Find where the given text appears and provide that cell's center as [X, Y] coordinate. 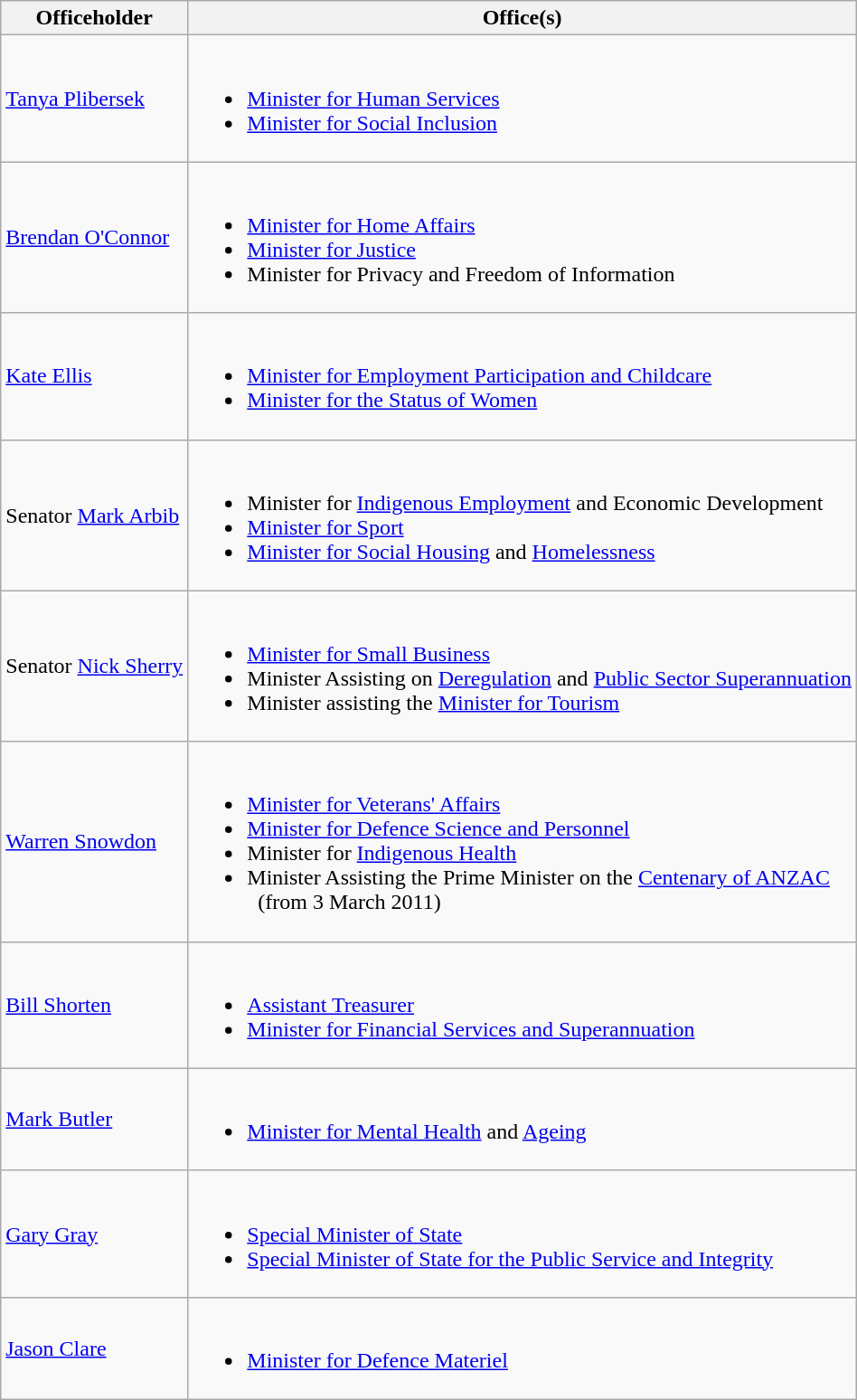
Office(s) [523, 18]
Brendan O'Connor [94, 237]
Minister for Home AffairsMinister for JusticeMinister for Privacy and Freedom of Information [523, 237]
Jason Clare [94, 1348]
Mark Butler [94, 1120]
Minister for Human ServicesMinister for Social Inclusion [523, 99]
Warren Snowdon [94, 841]
Officeholder [94, 18]
Tanya Plibersek [94, 99]
Minister for Defence Materiel [523, 1348]
Bill Shorten [94, 1005]
Minister for Small BusinessMinister Assisting on Deregulation and Public Sector SuperannuationMinister assisting the Minister for Tourism [523, 666]
Gary Gray [94, 1234]
Assistant TreasurerMinister for Financial Services and Superannuation [523, 1005]
Minister for Employment Participation and ChildcareMinister for the Status of Women [523, 376]
Special Minister of StateSpecial Minister of State for the Public Service and Integrity [523, 1234]
Senator Nick Sherry [94, 666]
Senator Mark Arbib [94, 516]
Minister for Indigenous Employment and Economic DevelopmentMinister for SportMinister for Social Housing and Homelessness [523, 516]
Kate Ellis [94, 376]
Minister for Mental Health and Ageing [523, 1120]
